Return [X, Y] of the center of cell containing provided text 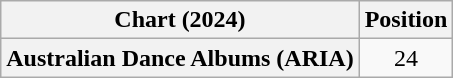
Australian Dance Albums (ARIA) [180, 58]
Position [406, 20]
24 [406, 58]
Chart (2024) [180, 20]
